From the cell containing the given text, extract its center point as [x, y] coordinate. 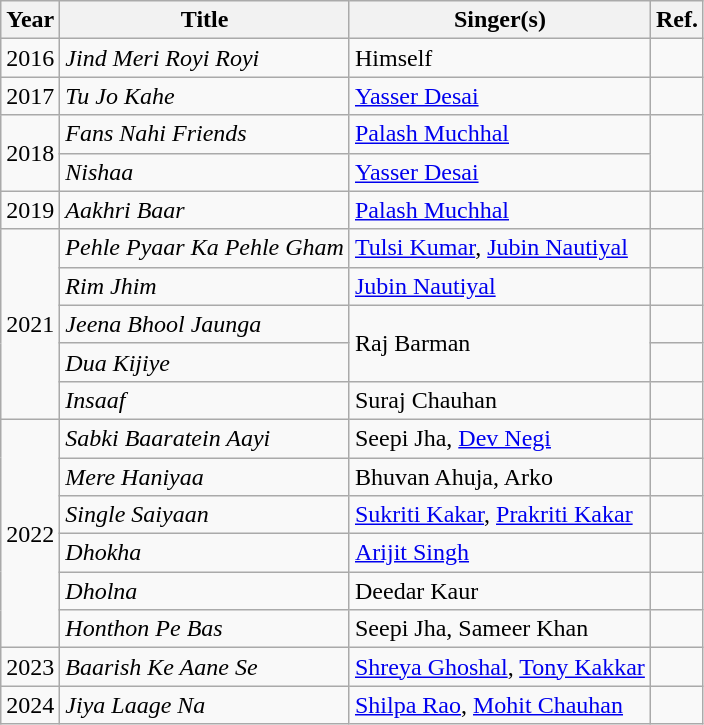
Seepi Jha, Sameer Khan [500, 629]
2019 [30, 210]
Dua Kijiye [205, 362]
Tu Jo Kahe [205, 96]
Honthon Pe Bas [205, 629]
Singer(s) [500, 20]
2018 [30, 153]
Bhuvan Ahuja, Arko [500, 477]
2022 [30, 533]
Seepi Jha, Dev Negi [500, 438]
Tulsi Kumar, Jubin Nautiyal [500, 248]
Baarish Ke Aane Se [205, 667]
Ref. [676, 20]
Dholna [205, 591]
Suraj Chauhan [500, 400]
Title [205, 20]
Raj Barman [500, 343]
Year [30, 20]
Mere Haniyaa [205, 477]
Pehle Pyaar Ka Pehle Gham [205, 248]
Fans Nahi Friends [205, 134]
2023 [30, 667]
Dhokha [205, 553]
Himself [500, 58]
2021 [30, 324]
Shreya Ghoshal, Tony Kakkar [500, 667]
Jubin Nautiyal [500, 286]
Jind Meri Royi Royi [205, 58]
Single Saiyaan [205, 515]
Deedar Kaur [500, 591]
Jiya Laage Na [205, 705]
2024 [30, 705]
Sukriti Kakar, Prakriti Kakar [500, 515]
Arijit Singh [500, 553]
2016 [30, 58]
Shilpa Rao, Mohit Chauhan [500, 705]
Rim Jhim [205, 286]
2017 [30, 96]
Aakhri Baar [205, 210]
Jeena Bhool Jaunga [205, 324]
Nishaa [205, 172]
Insaaf [205, 400]
Sabki Baaratein Aayi [205, 438]
